Determine the [x, y] coordinate at the center of the cell enclosing the given text.  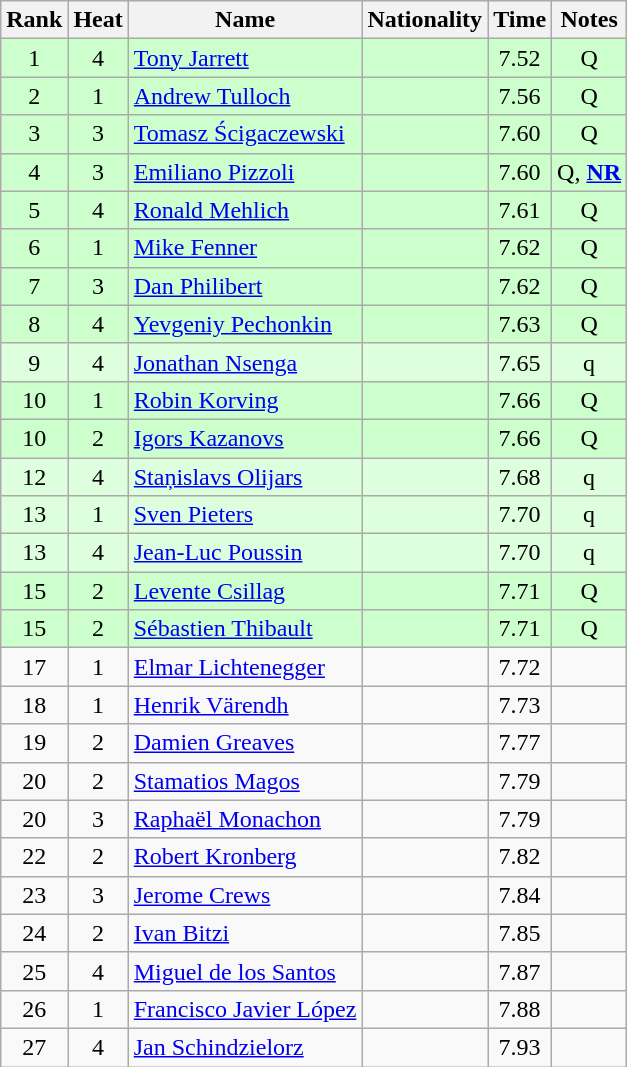
Mike Fenner [245, 248]
7.84 [520, 895]
27 [34, 1047]
17 [34, 667]
19 [34, 743]
7.77 [520, 743]
7.88 [520, 1009]
7.72 [520, 667]
Heat [98, 20]
Robert Kronberg [245, 857]
7.82 [520, 857]
Nationality [425, 20]
7.73 [520, 705]
7.68 [520, 477]
Jonathan Nsenga [245, 362]
23 [34, 895]
Jan Schindzielorz [245, 1047]
7.65 [520, 362]
Levente Csillag [245, 591]
12 [34, 477]
Francisco Javier López [245, 1009]
Igors Kazanovs [245, 438]
7.87 [520, 971]
Sven Pieters [245, 515]
Ronald Mehlich [245, 210]
Notes [590, 20]
7.63 [520, 324]
7.61 [520, 210]
7 [34, 286]
Elmar Lichtenegger [245, 667]
Staņislavs Olijars [245, 477]
18 [34, 705]
Andrew Tulloch [245, 96]
22 [34, 857]
7.56 [520, 96]
Tomasz Ścigaczewski [245, 134]
Henrik Värendh [245, 705]
Dan Philibert [245, 286]
7.93 [520, 1047]
8 [34, 324]
Sébastien Thibault [245, 629]
Yevgeniy Pechonkin [245, 324]
9 [34, 362]
5 [34, 210]
Stamatios Magos [245, 781]
26 [34, 1009]
Emiliano Pizzoli [245, 172]
Rank [34, 20]
Jerome Crews [245, 895]
Q, NR [590, 172]
Damien Greaves [245, 743]
6 [34, 248]
24 [34, 933]
Jean-Luc Poussin [245, 553]
Ivan Bitzi [245, 933]
Robin Korving [245, 400]
Name [245, 20]
Time [520, 20]
Raphaël Monachon [245, 819]
7.52 [520, 58]
7.85 [520, 933]
Tony Jarrett [245, 58]
25 [34, 971]
Miguel de los Santos [245, 971]
